Detect which cell encompasses the target text, then output its (x, y) center coordinate. 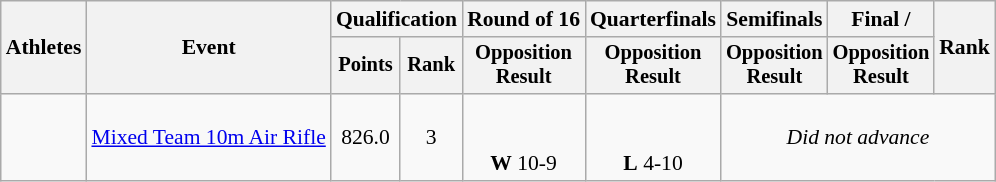
Qualification (396, 19)
Points (366, 66)
Round of 16 (524, 19)
Final / (882, 19)
W 10-9 (524, 138)
Athletes (44, 48)
3 (431, 138)
Event (208, 48)
Semifinals (774, 19)
826.0 (366, 138)
Mixed Team 10m Air Rifle (208, 138)
Quarterfinals (653, 19)
Did not advance (858, 138)
L 4-10 (653, 138)
